Return the (x, y) coordinate for the center point of the cell that contains the specified text.  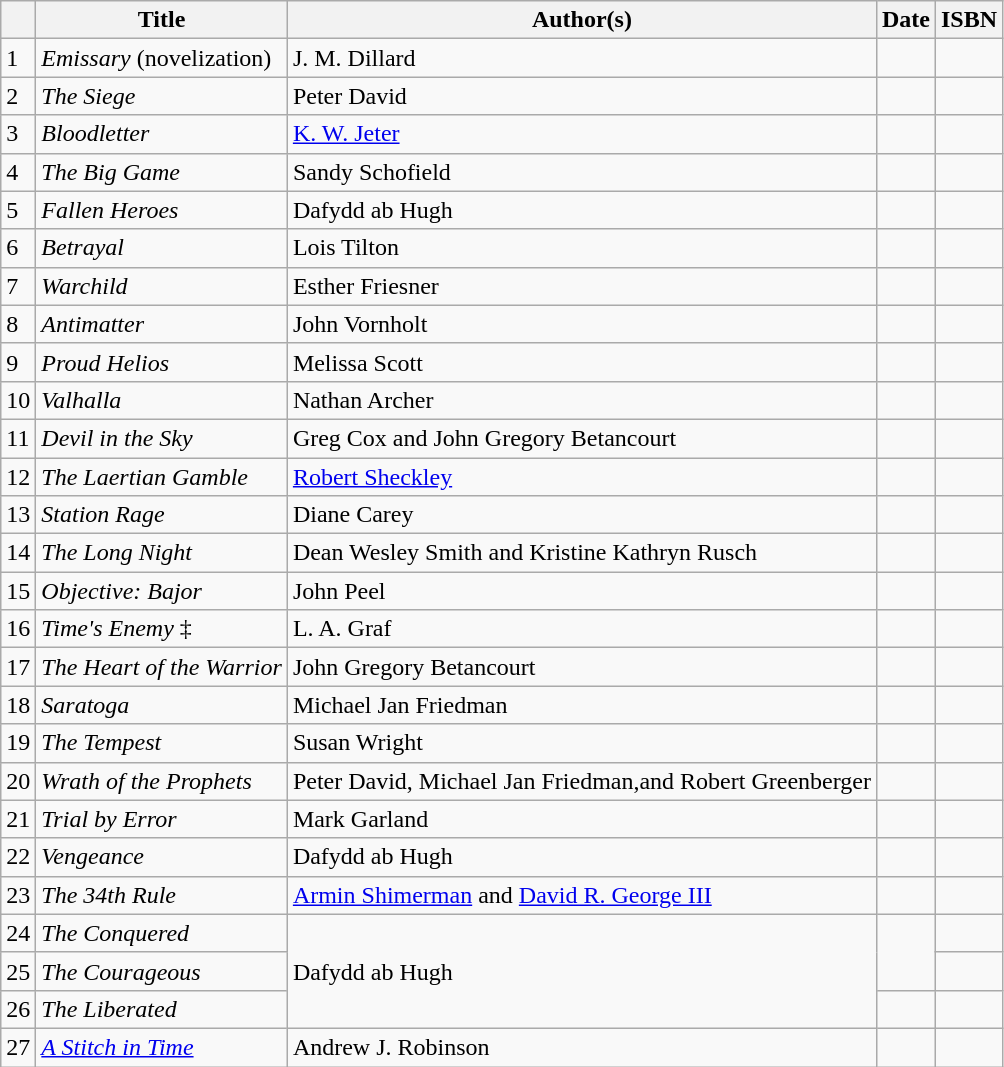
24 (18, 933)
Wrath of the Prophets (162, 781)
Nathan Archer (582, 400)
9 (18, 362)
The Laertian Gamble (162, 477)
8 (18, 324)
A Stitch in Time (162, 1047)
ISBN (968, 20)
11 (18, 438)
26 (18, 1009)
1 (18, 58)
Bloodletter (162, 134)
The Siege (162, 96)
17 (18, 667)
3 (18, 134)
L. A. Graf (582, 629)
Mark Garland (582, 819)
Greg Cox and John Gregory Betancourt (582, 438)
4 (18, 172)
Devil in the Sky (162, 438)
Dean Wesley Smith and Kristine Kathryn Rusch (582, 553)
18 (18, 705)
16 (18, 629)
Betrayal (162, 248)
Melissa Scott (582, 362)
21 (18, 819)
Diane Carey (582, 515)
Date (906, 20)
Sandy Schofield (582, 172)
2 (18, 96)
The Long Night (162, 553)
The 34th Rule (162, 895)
19 (18, 743)
Antimatter (162, 324)
K. W. Jeter (582, 134)
John Vornholt (582, 324)
The Big Game (162, 172)
Robert Sheckley (582, 477)
Peter David, Michael Jan Friedman,and Robert Greenberger (582, 781)
Saratoga (162, 705)
Proud Helios (162, 362)
The Tempest (162, 743)
13 (18, 515)
6 (18, 248)
27 (18, 1047)
Valhalla (162, 400)
Susan Wright (582, 743)
Station Rage (162, 515)
Esther Friesner (582, 286)
The Conquered (162, 933)
Armin Shimerman and David R. George III (582, 895)
20 (18, 781)
Andrew J. Robinson (582, 1047)
Objective: Bajor (162, 591)
The Liberated (162, 1009)
Time's Enemy ‡ (162, 629)
J. M. Dillard (582, 58)
John Gregory Betancourt (582, 667)
15 (18, 591)
Emissary (novelization) (162, 58)
Vengeance (162, 857)
23 (18, 895)
Michael Jan Friedman (582, 705)
25 (18, 971)
Peter David (582, 96)
Trial by Error (162, 819)
Lois Tilton (582, 248)
14 (18, 553)
22 (18, 857)
Title (162, 20)
5 (18, 210)
Fallen Heroes (162, 210)
7 (18, 286)
12 (18, 477)
John Peel (582, 591)
10 (18, 400)
The Heart of the Warrior (162, 667)
The Courageous (162, 971)
Author(s) (582, 20)
Warchild (162, 286)
